Locate the cell with the specified text and output its [X, Y] center coordinate. 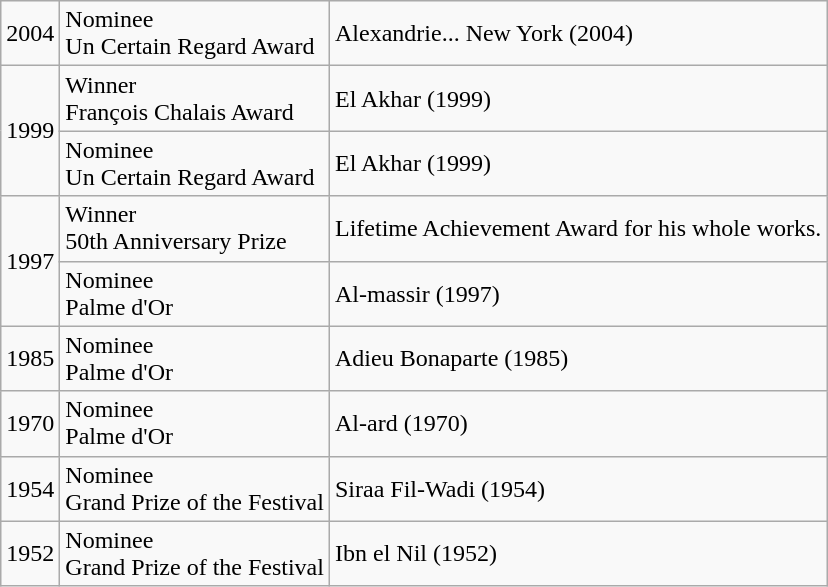
Al-massir (1997) [578, 294]
1985 [30, 358]
1970 [30, 424]
1952 [30, 554]
Alexandrie... New York (2004) [578, 34]
1999 [30, 131]
Lifetime Achievement Award for his whole works. [578, 228]
WinnerFrançois Chalais Award [195, 98]
Siraa Fil-Wadi (1954) [578, 488]
Al-ard (1970) [578, 424]
Adieu Bonaparte (1985) [578, 358]
1997 [30, 261]
Winner50th Anniversary Prize [195, 228]
Ibn el Nil (1952) [578, 554]
1954 [30, 488]
2004 [30, 34]
